Determine the [x, y] coordinate at the center of the cell enclosing the given text.  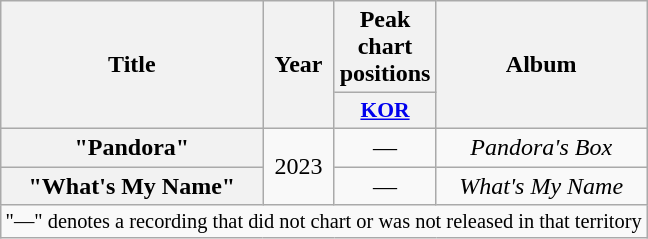
Year [298, 65]
Pandora's Box [542, 147]
"Pandora" [132, 147]
2023 [298, 166]
KOR [385, 111]
Title [132, 65]
What's My Name [542, 185]
"—" denotes a recording that did not chart or was not released in that territory [324, 222]
Album [542, 65]
"What's My Name" [132, 185]
Peak chart positions [385, 47]
